Search for the cell housing the specified text and yield its [X, Y] center coordinate. 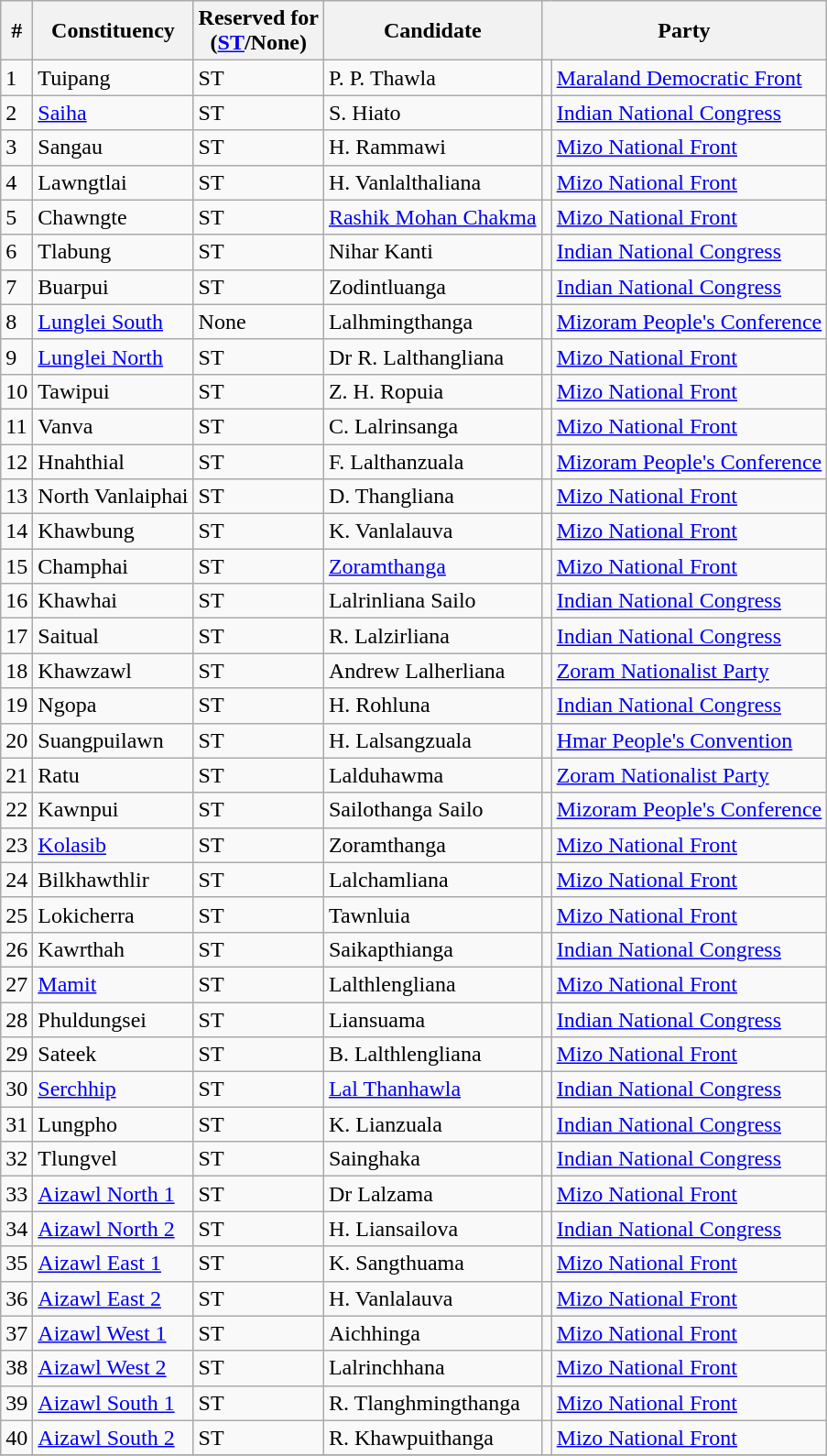
B. Lalthlengliana [432, 1055]
Buarpui [114, 287]
Z. H. Ropuia [432, 391]
Aizawl West 1 [114, 1333]
Aizawl South 2 [114, 1438]
Lalrinliana Sailo [432, 601]
20 [16, 740]
29 [16, 1055]
34 [16, 1229]
# [16, 31]
Khawhai [114, 601]
Nihar Kanti [432, 252]
Sangau [114, 148]
Sainghaka [432, 1159]
P. P. Thawla [432, 78]
31 [16, 1124]
C. Lalrinsanga [432, 426]
17 [16, 636]
18 [16, 671]
Aizawl East 1 [114, 1264]
Lal Thanhawla [432, 1089]
13 [16, 497]
Khawbung [114, 531]
Rashik Mohan Chakma [432, 217]
Aizawl East 2 [114, 1298]
37 [16, 1333]
16 [16, 601]
Lunglei South [114, 322]
Saitual [114, 636]
Ratu [114, 775]
S. Hiato [432, 113]
Lungpho [114, 1124]
H. Vanlalauva [432, 1298]
30 [16, 1089]
K. Lianzuala [432, 1124]
None [258, 322]
Tawnluia [432, 914]
35 [16, 1264]
H. Rohluna [432, 706]
R. Tlanghmingthanga [432, 1403]
D. Thangliana [432, 497]
Khawzawl [114, 671]
27 [16, 984]
Tlabung [114, 252]
Liansuama [432, 1020]
24 [16, 880]
23 [16, 845]
32 [16, 1159]
Phuldungsei [114, 1020]
5 [16, 217]
21 [16, 775]
7 [16, 287]
12 [16, 461]
Kolasib [114, 845]
H. Liansailova [432, 1229]
Lunglei North [114, 356]
36 [16, 1298]
9 [16, 356]
Dr Lalzama [432, 1194]
39 [16, 1403]
Lokicherra [114, 914]
Aizawl West 2 [114, 1368]
Kawrthah [114, 949]
6 [16, 252]
40 [16, 1438]
Chawngte [114, 217]
14 [16, 531]
19 [16, 706]
Aizawl North 2 [114, 1229]
Andrew Lalherliana [432, 671]
R. Khawpuithanga [432, 1438]
33 [16, 1194]
22 [16, 810]
H. Lalsangzuala [432, 740]
Lawngtlai [114, 182]
Suangpuilawn [114, 740]
Constituency [114, 31]
Aizawl North 1 [114, 1194]
10 [16, 391]
Champhai [114, 566]
North Vanlaiphai [114, 497]
Party [684, 31]
Candidate [432, 31]
Ngopa [114, 706]
Lalhmingthanga [432, 322]
Lalthlengliana [432, 984]
Bilkhawthlir [114, 880]
Sailothanga Sailo [432, 810]
H. Rammawi [432, 148]
Tlungvel [114, 1159]
K. Vanlalauva [432, 531]
Lalduhawma [432, 775]
1 [16, 78]
Maraland Democratic Front [689, 78]
Zodintluanga [432, 287]
Saikapthianga [432, 949]
Vanva [114, 426]
8 [16, 322]
K. Sangthuama [432, 1264]
Kawnpui [114, 810]
Hmar People's Convention [689, 740]
Dr R. Lalthangliana [432, 356]
38 [16, 1368]
26 [16, 949]
2 [16, 113]
28 [16, 1020]
Tuipang [114, 78]
Hnahthial [114, 461]
Aizawl South 1 [114, 1403]
F. Lalthanzuala [432, 461]
Lalchamliana [432, 880]
Lalrinchhana [432, 1368]
R. Lalzirliana [432, 636]
25 [16, 914]
11 [16, 426]
Reserved for(ST/None) [258, 31]
Serchhip [114, 1089]
H. Vanlalthaliana [432, 182]
3 [16, 148]
Tawipui [114, 391]
15 [16, 566]
Mamit [114, 984]
Aichhinga [432, 1333]
4 [16, 182]
Sateek [114, 1055]
Saiha [114, 113]
